Determine the (X, Y) coordinate at the center of the cell enclosing the given text.  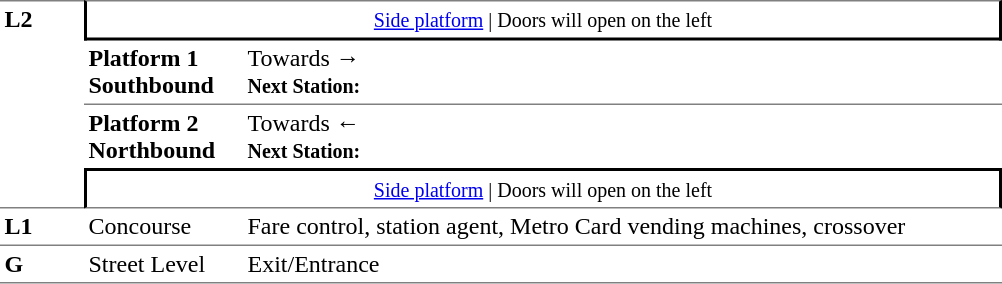
Platform 1Southbound (164, 72)
G (42, 264)
L2 (42, 104)
Street Level (164, 264)
Platform 2Northbound (164, 136)
Towards ← Next Station: (622, 136)
Towards → Next Station: (622, 72)
L1 (42, 226)
Concourse (164, 226)
Fare control, station agent, Metro Card vending machines, crossover (622, 226)
Exit/Entrance (622, 264)
